Search for the cell housing the specified text and yield its [x, y] center coordinate. 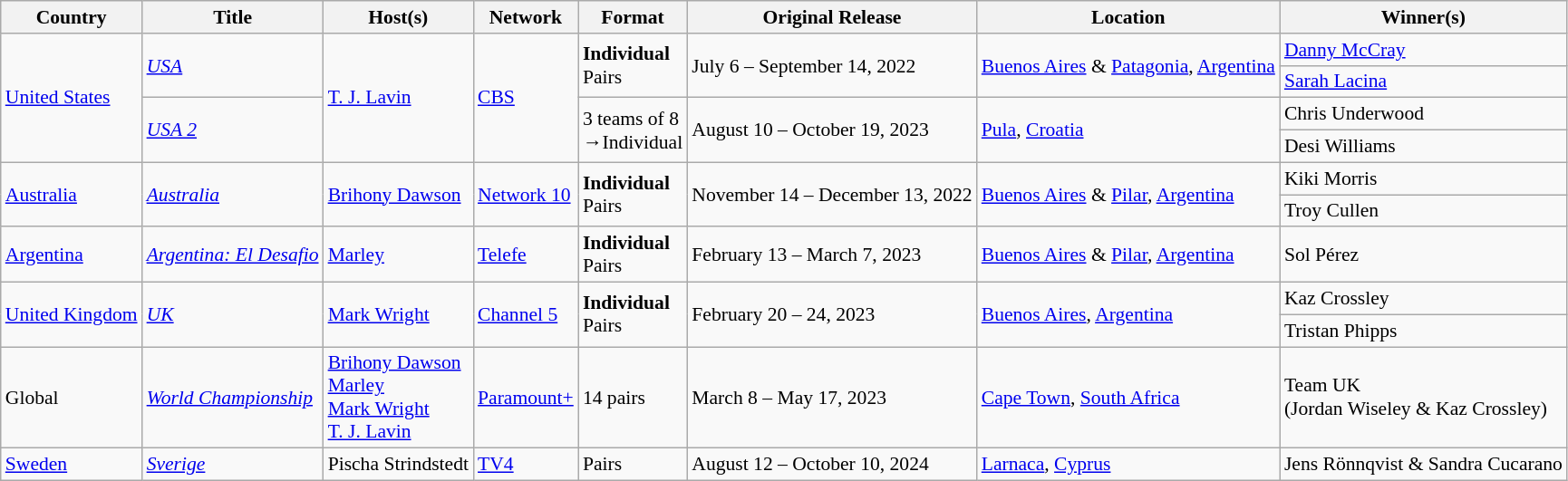
Larnaca, Cyprus [1128, 465]
Original Release [832, 17]
Title [233, 17]
Country [72, 17]
World Championship [233, 398]
Danny McCray [1423, 50]
Tristan Phipps [1423, 331]
Pischa Strindstedt [399, 465]
Kaz Crossley [1423, 299]
Channel 5 [526, 315]
Sol Pérez [1423, 255]
Network [526, 17]
Pula, Croatia [1128, 130]
Kiki Morris [1423, 178]
14 pairs [633, 398]
Pairs [633, 465]
TV4 [526, 465]
USA 2 [233, 130]
T. J. Lavin [399, 98]
United States [72, 98]
Brihony DawsonMarleyMark WrightT. J. Lavin [399, 398]
Cape Town, South Africa [1128, 398]
August 12 – October 10, 2024 [832, 465]
Network 10 [526, 194]
Troy Cullen [1423, 211]
Host(s) [399, 17]
Jens Rönnqvist & Sandra Cucarano [1423, 465]
Telefe [526, 255]
3 teams of 8→Individual [633, 130]
USA [233, 65]
CBS [526, 98]
March 8 – May 17, 2023 [832, 398]
August 10 – October 19, 2023 [832, 130]
February 13 – March 7, 2023 [832, 255]
Argentina: El Desafio [233, 255]
United Kingdom [72, 315]
Sverige [233, 465]
February 20 – 24, 2023 [832, 315]
Paramount+ [526, 398]
Buenos Aires, Argentina [1128, 315]
Sweden [72, 465]
Argentina [72, 255]
UK [233, 315]
Brihony Dawson [399, 194]
November 14 – December 13, 2022 [832, 194]
July 6 – September 14, 2022 [832, 65]
Mark Wright [399, 315]
Location [1128, 17]
Sarah Lacina [1423, 82]
Winner(s) [1423, 17]
Global [72, 398]
Marley [399, 255]
Buenos Aires & Patagonia, Argentina [1128, 65]
Format [633, 17]
Chris Underwood [1423, 114]
Team UK(Jordan Wiseley & Kaz Crossley) [1423, 398]
Desi Williams [1423, 147]
